Find where the given text appears and provide that cell's center as [X, Y] coordinate. 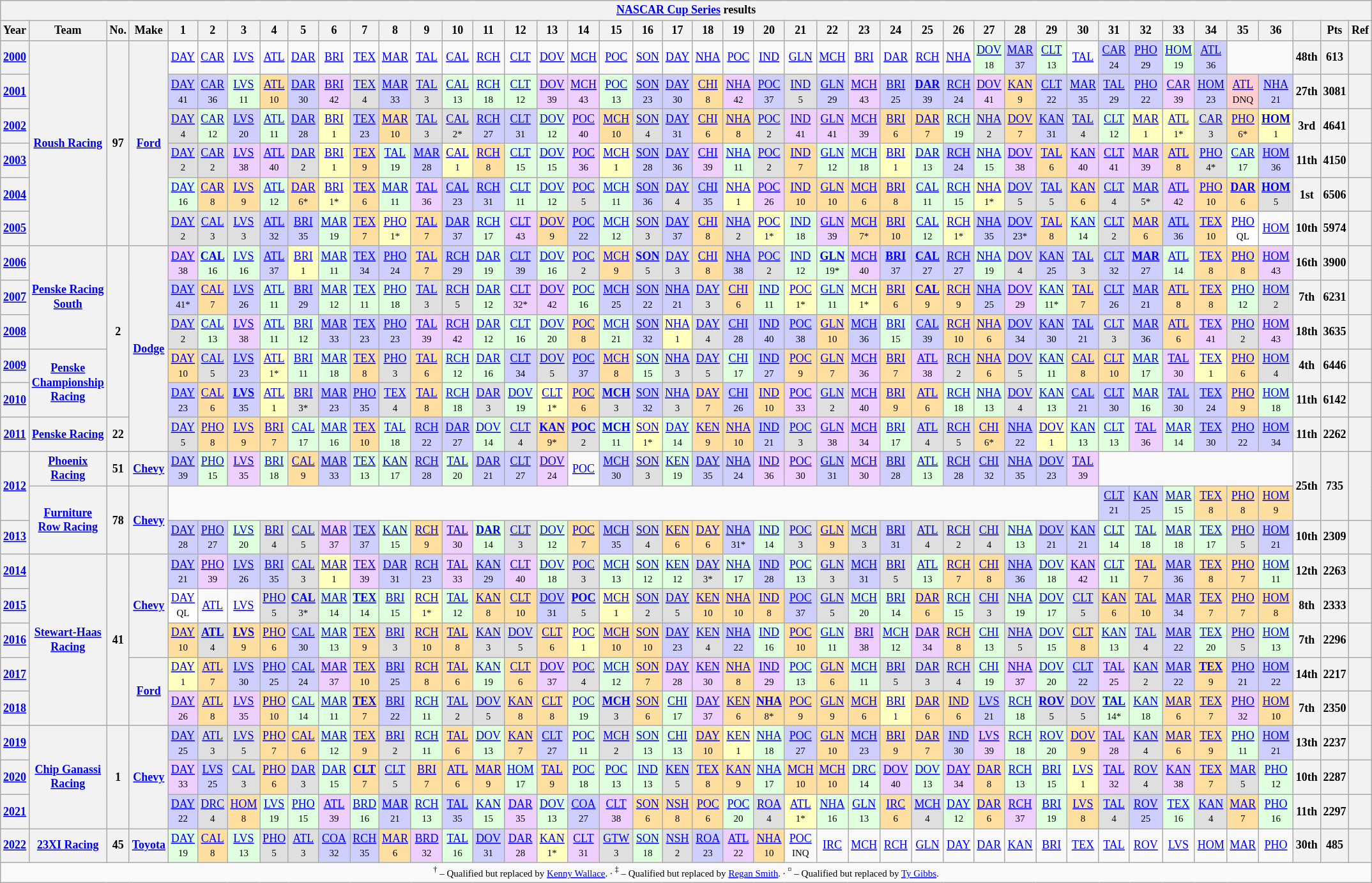
2309 [1335, 537]
CAL1 [457, 160]
POC4 [584, 674]
MAR5 [1243, 777]
ATL40 [275, 160]
BRI29 [303, 298]
HOM9 [1276, 503]
MCH8 [616, 366]
DOV39 [552, 92]
RCH4 [959, 674]
ROA23 [708, 846]
485 [1335, 846]
DAY36 [678, 160]
POC40 [584, 126]
BRI38 [864, 640]
Ref [1361, 31]
8 [395, 31]
SON15 [648, 366]
POCINQ [800, 846]
CAR17 [1243, 160]
19 [738, 31]
51 [118, 469]
KAN18 [1146, 709]
HOM1 [1276, 126]
CLT30 [1114, 400]
RCH7 [959, 571]
10 [457, 31]
25th [1307, 485]
MAR27 [1146, 263]
TAL14* [1114, 709]
NHA18 [769, 743]
DAR19 [489, 263]
DAY39 [183, 469]
CHI19 [989, 674]
NHA15 [989, 160]
DOV16 [552, 263]
KEN5 [678, 777]
CLT34 [520, 366]
MCH13 [616, 571]
DAY41 [183, 92]
POC26 [769, 195]
SON10 [648, 640]
CLT15 [520, 160]
POC16 [584, 298]
2004 [15, 195]
2002 [15, 126]
PHO24 [395, 263]
27 [989, 31]
DAR31 [395, 571]
DAR15 [334, 777]
CLT32 [1114, 263]
CLT26 [1114, 298]
CAL17 [303, 434]
KAN7 [520, 743]
DAY31 [678, 126]
RCH19 [959, 126]
PHO29 [1146, 57]
14 [584, 31]
DAY38 [183, 263]
PHO [1276, 846]
TAL20 [457, 469]
KEN12 [678, 571]
KAN11* [1051, 298]
2287 [1335, 777]
SON23 [648, 92]
BRI17 [896, 434]
HOM2 [1276, 298]
13 [552, 31]
DOV24 [552, 469]
GLN13 [864, 811]
DOV1 [1051, 434]
DAY35 [708, 469]
6142 [1335, 400]
Year [15, 31]
DOV34 [1020, 331]
DAY1 [183, 674]
NHA5 [1020, 640]
CHI32 [989, 469]
SON18 [648, 846]
23 [864, 31]
LVS5 [244, 743]
KAN30 [1051, 331]
KAN [1020, 846]
TAL5 [1051, 195]
Roush Racing [68, 143]
TAL32 [1114, 777]
6231 [1335, 298]
POC8 [584, 331]
TEX37 [365, 537]
MCH31 [864, 571]
ATL32 [275, 229]
NHA36 [1020, 571]
TAL25 [1114, 674]
MAR15 [1179, 503]
MAR28 [427, 160]
DAR39 [927, 92]
TEX11 [365, 298]
DOV41 [989, 92]
24 [896, 31]
POC36 [584, 160]
MCH34 [864, 434]
PHO27 [212, 537]
HOM18 [1276, 400]
ATL12 [275, 195]
POC19 [584, 709]
2011 [15, 434]
SON28 [648, 160]
2013 [15, 537]
DOV38 [1020, 160]
1st [1307, 195]
MCH35 [616, 537]
ROV [1146, 846]
IND41 [800, 126]
CAL21 [1083, 400]
SON5 [648, 263]
4641 [1335, 126]
BRI11 [303, 366]
13th [1307, 743]
TEX6 [365, 195]
TAL33 [457, 571]
2018 [15, 709]
RCH37 [1020, 811]
CAL2* [457, 126]
GLN12 [832, 160]
CAL14 [303, 709]
Penske Championship Racing [68, 383]
IND6 [959, 709]
GLN3 [832, 571]
30 [1083, 31]
LVS25 [212, 777]
HOM13 [1276, 640]
CAR39 [1179, 92]
IND16 [769, 640]
GLN7 [832, 366]
IND12 [800, 263]
BRD16 [365, 811]
CHI39 [708, 160]
TAL29 [1114, 92]
Phoenix Racing [68, 469]
2019 [15, 743]
7 [365, 31]
Stewart-Haas Racing [68, 640]
GLN31 [832, 469]
Dodge [148, 349]
DAR16 [489, 366]
DAYQL [183, 606]
IND [769, 57]
CAL39 [927, 331]
CHI3 [989, 606]
LVS39 [989, 743]
ATL37 [275, 263]
SON2 [648, 606]
POC38 [800, 331]
Chip Ganassi Racing [68, 778]
IND11 [769, 298]
2003 [15, 160]
TEX39 [365, 571]
Make [148, 31]
30th [1307, 846]
ROV20 [1051, 743]
MCH39 [864, 126]
IND28 [769, 571]
SON [648, 57]
2015 [15, 606]
PHOQL [1243, 229]
CLT21 [1114, 503]
ATL10 [275, 92]
TAL2 [457, 709]
16 [648, 31]
IND13 [648, 777]
IRC6 [896, 811]
41 [118, 640]
DAY12 [959, 811]
DAY34 [959, 777]
MAR35 [1083, 92]
DAR21 [489, 469]
CLT43 [520, 229]
12th [1307, 571]
KEN4 [708, 640]
34 [1211, 31]
IND29 [769, 674]
DOV19 [520, 400]
DOV23* [1020, 229]
TEX30 [1211, 434]
CHI35 [708, 195]
MCH2 [616, 743]
POC11 [584, 743]
2008 [15, 331]
DAR13 [927, 160]
SON7 [648, 674]
IND27 [769, 366]
SON36 [648, 195]
CHI6* [989, 434]
MAR34 [1179, 606]
2022 [15, 846]
DOV14 [489, 434]
DOV21 [1051, 537]
KAN11 [1051, 366]
POC10 [800, 640]
CLT16 [520, 331]
CLT14 [1114, 537]
BRD32 [427, 846]
3081 [1335, 92]
ATL38 [927, 366]
DAR8 [989, 777]
35 [1243, 31]
CAR36 [212, 92]
DOV37 [552, 674]
CAL23 [457, 195]
CAL7 [212, 298]
PHO35 [365, 400]
No. [118, 31]
BRI2 [395, 743]
TAL28 [1114, 743]
GLN41 [832, 126]
KEN10 [708, 606]
HOM10 [1276, 709]
2333 [1335, 606]
3 [244, 31]
HOM36 [1276, 160]
TEX34 [365, 263]
COA32 [334, 846]
2217 [1335, 674]
KAN42 [1083, 571]
KAN21 [1083, 537]
6 [334, 31]
TAL12 [457, 606]
DAR27 [457, 434]
NHA11 [738, 160]
IND36 [769, 469]
DRC14 [864, 777]
TEX13 [365, 469]
BRI12 [303, 331]
MCH1* [864, 298]
POC20 [738, 811]
NHA16 [832, 811]
POC30 [800, 469]
IND14 [769, 537]
BRI37 [896, 263]
CHI26 [738, 400]
TEX14 [365, 606]
MCH25 [616, 298]
PHO1* [395, 229]
21 [800, 31]
DAR2 [303, 160]
DAY30 [678, 92]
NHA42 [738, 92]
2005 [15, 229]
CAL11 [927, 195]
SON22 [648, 298]
Penske Racing [68, 434]
BRI19 [1051, 811]
MAR19 [334, 229]
ATL7 [212, 674]
RCH35 [365, 846]
COA27 [584, 811]
DAY14 [678, 434]
LVS19 [275, 811]
POC27 [800, 743]
RCH31 [489, 195]
KEN1 [738, 743]
DAY33 [183, 777]
NHA25 [989, 298]
DAY21 [183, 571]
29 [1051, 31]
DAY19 [183, 846]
SON1* [648, 434]
IRC [832, 846]
RCH12 [457, 366]
2010 [15, 400]
PHO18 [395, 298]
IND7 [800, 160]
† – Qualified but replaced by Kenny Wallace. · ‡ – Qualified but replaced by Regan Smith. · ¤ – Qualified but replaced by Ty Gibbs. [686, 873]
DAR35 [520, 811]
735 [1335, 485]
TEX1 [1211, 366]
33 [1179, 31]
LVS11 [244, 92]
NASCAR Cup Series results [686, 10]
TAL16 [457, 846]
MAR5* [1146, 195]
POC1 [584, 640]
KAN38 [1179, 777]
LVS23 [244, 366]
45 [118, 846]
CLT2 [1114, 229]
MAR9 [489, 777]
31 [1114, 31]
PHO9 [1243, 400]
BRI31 [896, 537]
DRC4 [212, 811]
CLT1* [552, 400]
ROV25 [1146, 811]
48th [1307, 57]
GLN38 [832, 434]
HOM17 [520, 777]
GTW3 [616, 846]
BRI3* [303, 400]
SON12 [648, 571]
DOV29 [1020, 298]
CAR8 [212, 195]
NHA38 [738, 263]
LVS13 [244, 846]
PHO39 [212, 571]
2014 [15, 571]
2262 [1335, 434]
GLN6 [832, 674]
BRI14 [896, 606]
TEX41 [1211, 331]
4th [1307, 366]
CAR [212, 57]
2237 [1335, 743]
2009 [15, 366]
8th [1307, 606]
ROV5 [1051, 709]
BRI22 [395, 709]
DAY25 [183, 743]
DAR14 [489, 537]
GLN5 [832, 606]
2006 [15, 263]
NHA37 [1020, 674]
2000 [15, 57]
4150 [1335, 160]
2297 [1335, 811]
DAR30 [303, 92]
Toyota [148, 846]
NHA1* [989, 195]
KEN30 [708, 674]
NSH2 [678, 846]
TEX17 [1211, 537]
DAR6* [303, 195]
PHO11 [1243, 743]
18 [708, 31]
16th [1307, 263]
3635 [1335, 331]
KAN3 [489, 640]
ROV4 [1146, 777]
KAN1* [552, 846]
TEX24 [1211, 400]
CLT7 [365, 777]
CAR24 [1114, 57]
5 [303, 31]
ATL42 [1179, 195]
2021 [15, 811]
ATLDNQ [1243, 92]
MCH4 [927, 811]
6506 [1335, 195]
TAL35 [457, 811]
KAN29 [489, 571]
BRI8 [896, 195]
CAR12 [212, 126]
KAN31 [1051, 126]
3900 [1335, 263]
TAL21 [1083, 331]
CLT [520, 57]
DAY6 [708, 537]
PHO21 [1243, 674]
IND30 [959, 743]
TAL10 [1146, 606]
2016 [15, 640]
DAY7 [708, 400]
3rd [1307, 126]
CHI28 [738, 331]
CAL [457, 57]
LVS3 [244, 229]
CLT40 [520, 571]
CAL27 [927, 263]
Team [68, 31]
MCH23 [864, 743]
2350 [1335, 709]
NSH8 [678, 811]
15 [616, 31]
28 [1020, 31]
DOV40 [896, 777]
IND8 [769, 606]
DOV [552, 57]
MAR17 [1146, 366]
MAR39 [1146, 160]
CLT38 [616, 811]
PHO3 [395, 366]
DAY41* [183, 298]
12 [520, 31]
CLT41 [1114, 160]
MAR23 [334, 400]
POC18 [584, 777]
MCH20 [864, 606]
NHA31* [738, 537]
CLT39 [520, 263]
HOM34 [1276, 434]
POC7 [584, 537]
DAY22 [183, 811]
POC33 [800, 400]
LVS16 [244, 263]
ATL1 [275, 400]
2001 [15, 92]
CHI4 [989, 537]
BRI18 [275, 469]
HOM19 [1179, 57]
PHO23 [395, 331]
RCH22 [427, 434]
2296 [1335, 640]
KAN14 [1083, 229]
RCH42 [457, 331]
DOV42 [552, 298]
LVS30 [244, 674]
PHO25 [275, 674]
PHO4* [1211, 160]
26 [959, 31]
78 [118, 520]
DOV7 [1020, 126]
BRI10 [896, 229]
BRI42 [334, 92]
IND21 [769, 434]
LVS8 [1083, 811]
9 [427, 31]
LVS1 [1083, 777]
MCH21 [616, 331]
BRI4 [275, 537]
KAN9* [552, 434]
6446 [1335, 366]
TEX20 [1211, 640]
4 [275, 31]
HOM23 [1211, 92]
LVS21 [989, 709]
23XI Racing [68, 846]
ATL14 [1179, 263]
Penske Racing South [68, 298]
ATL39 [334, 811]
DAY26 [183, 709]
PHO6* [1243, 126]
2012 [15, 485]
BRI3 [395, 640]
HOM4 [1276, 366]
KAN19 [489, 674]
DOV17 [1051, 606]
KAN2 [1146, 674]
CAL12 [927, 229]
32 [1146, 31]
GLN39 [832, 229]
SON13 [648, 743]
ROA4 [769, 811]
613 [1335, 57]
CAR3 [1211, 126]
BRI1* [334, 195]
KAN17 [395, 469]
DAR34 [927, 640]
TAL9 [552, 777]
GLN29 [832, 92]
DAY3* [708, 571]
CAR2 [212, 160]
CLT32* [520, 298]
PHO2 [1243, 331]
Pts [1335, 31]
CAL24 [303, 674]
CAL30 [303, 640]
36 [1276, 31]
RCH23 [427, 571]
2007 [15, 298]
HOM5 [1276, 195]
HOM11 [1276, 571]
DAY16 [183, 195]
CAL16 [212, 263]
17 [678, 31]
BRI28 [896, 469]
IND40 [769, 331]
MAR7 [1243, 811]
NHA24 [738, 469]
5974 [1335, 229]
MCH18 [864, 160]
TEX16 [1179, 811]
DAR37 [457, 229]
CAL3* [303, 606]
IND18 [800, 229]
20 [769, 31]
11 [489, 31]
TAL19 [395, 160]
MAR13 [334, 640]
MCH9 [616, 263]
2020 [15, 777]
RCH29 [457, 263]
NHA8* [769, 709]
25 [927, 31]
PHO16 [1276, 811]
27th [1307, 92]
Furniture Row Racing [68, 520]
GLN19* [832, 263]
18th [1307, 331]
97 [118, 143]
MAR10 [395, 126]
DOV23 [1051, 469]
2263 [1335, 571]
GLN2 [832, 400]
KEN19 [678, 469]
POC22 [584, 229]
IND5 [800, 92]
ATL22 [738, 846]
MCH7* [864, 229]
14th [1307, 674]
PHO32 [1243, 709]
RCH17 [489, 229]
KAN40 [1083, 160]
2017 [15, 674]
HOM22 [1276, 674]
KEN9 [708, 434]
